Return the [x, y] coordinate for the center point of the cell that contains the specified text.  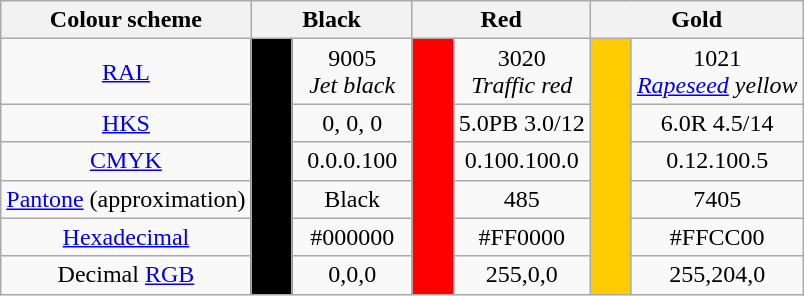
5.0PB 3.0/12 [522, 123]
0.0.0.100 [352, 161]
#FF0000 [522, 237]
485 [522, 199]
Pantone (approximation) [126, 199]
#000000 [352, 237]
9005Jet black [352, 72]
CMYK [126, 161]
HKS [126, 123]
255,0,0 [522, 275]
Red [501, 20]
0,0,0 [352, 275]
RAL [126, 72]
Decimal RGB [126, 275]
Gold [696, 20]
1021Rapeseed yellow [717, 72]
0.12.100.5 [717, 161]
Hexadecimal [126, 237]
3020Traffic red [522, 72]
255,204,0 [717, 275]
6.0R 4.5/14 [717, 123]
#FFCC00 [717, 237]
Colour scheme [126, 20]
0, 0, 0 [352, 123]
7405 [717, 199]
0.100.100.0 [522, 161]
